Locate the cell with the specified text and output its (X, Y) center coordinate. 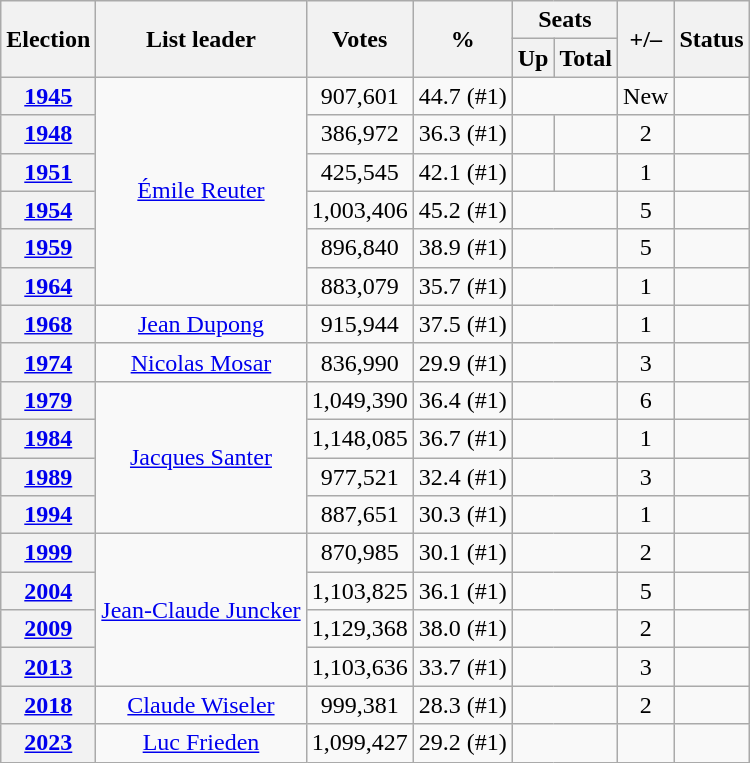
44.7 (#1) (462, 96)
836,990 (360, 362)
425,545 (360, 172)
28.3 (#1) (462, 705)
1951 (48, 172)
1979 (48, 400)
29.2 (#1) (462, 743)
1,103,636 (360, 667)
1,148,085 (360, 438)
1994 (48, 515)
36.7 (#1) (462, 438)
907,601 (360, 96)
1984 (48, 438)
Jacques Santer (201, 457)
Luc Frieden (201, 743)
33.7 (#1) (462, 667)
35.7 (#1) (462, 286)
2018 (48, 705)
1,049,390 (360, 400)
New (646, 96)
386,972 (360, 134)
2023 (48, 743)
Nicolas Mosar (201, 362)
36.3 (#1) (462, 134)
2009 (48, 629)
1948 (48, 134)
1945 (48, 96)
% (462, 39)
883,079 (360, 286)
1,099,427 (360, 743)
999,381 (360, 705)
977,521 (360, 477)
2004 (48, 591)
1968 (48, 324)
38.0 (#1) (462, 629)
36.1 (#1) (462, 591)
36.4 (#1) (462, 400)
List leader (201, 39)
Jean Dupong (201, 324)
Status (712, 39)
870,985 (360, 553)
Total (586, 58)
Election (48, 39)
30.1 (#1) (462, 553)
Seats (564, 20)
45.2 (#1) (462, 210)
896,840 (360, 248)
1,129,368 (360, 629)
6 (646, 400)
30.3 (#1) (462, 515)
1954 (48, 210)
Votes (360, 39)
1959 (48, 248)
32.4 (#1) (462, 477)
Jean-Claude Juncker (201, 610)
1964 (48, 286)
29.9 (#1) (462, 362)
1999 (48, 553)
1,103,825 (360, 591)
+/– (646, 39)
Up (533, 58)
915,944 (360, 324)
38.9 (#1) (462, 248)
Émile Reuter (201, 191)
1,003,406 (360, 210)
37.5 (#1) (462, 324)
1974 (48, 362)
1989 (48, 477)
Claude Wiseler (201, 705)
42.1 (#1) (462, 172)
887,651 (360, 515)
2013 (48, 667)
